For the text-containing cell, return its midpoint in (x, y) coordinate format. 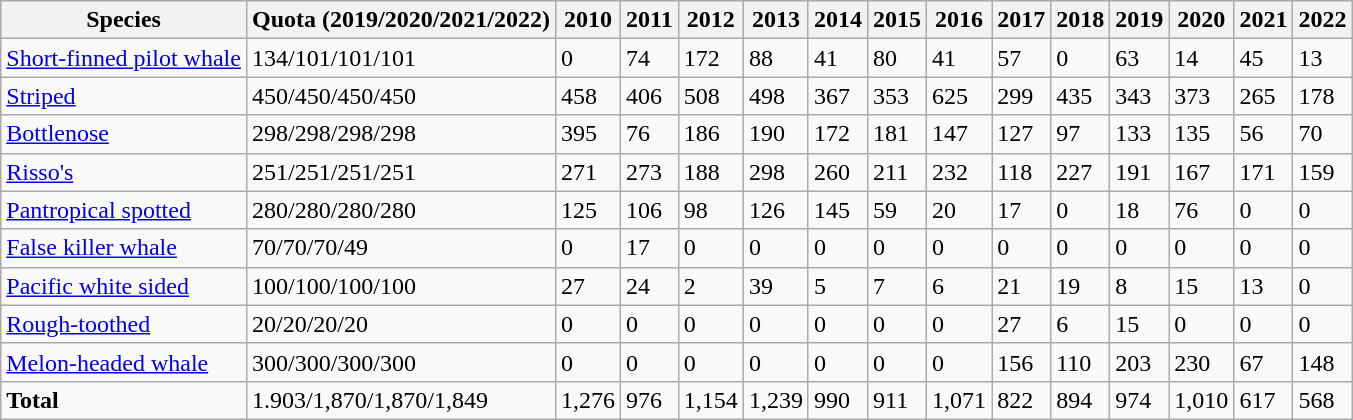
2018 (1080, 20)
406 (650, 96)
125 (588, 210)
70/70/70/49 (400, 248)
435 (1080, 96)
Pantropical spotted (124, 210)
100/100/100/100 (400, 286)
147 (960, 134)
232 (960, 172)
70 (1322, 134)
2 (710, 286)
19 (1080, 286)
976 (650, 400)
395 (588, 134)
56 (1264, 134)
298 (776, 172)
498 (776, 96)
133 (1140, 134)
118 (1022, 172)
343 (1140, 96)
145 (838, 210)
251/251/251/251 (400, 172)
20/20/20/20 (400, 324)
Pacific white sided (124, 286)
126 (776, 210)
74 (650, 58)
8 (1140, 286)
2010 (588, 20)
24 (650, 286)
625 (960, 96)
80 (898, 58)
188 (710, 172)
2016 (960, 20)
Quota (2019/2020/2021/2022) (400, 20)
190 (776, 134)
2014 (838, 20)
7 (898, 286)
822 (1022, 400)
230 (1202, 362)
Striped (124, 96)
2020 (1202, 20)
167 (1202, 172)
57 (1022, 58)
134/101/101/101 (400, 58)
211 (898, 172)
508 (710, 96)
1,154 (710, 400)
2021 (1264, 20)
273 (650, 172)
59 (898, 210)
990 (838, 400)
186 (710, 134)
1,239 (776, 400)
1,276 (588, 400)
2022 (1322, 20)
Short-finned pilot whale (124, 58)
1,010 (1202, 400)
227 (1080, 172)
171 (1264, 172)
353 (898, 96)
97 (1080, 134)
203 (1140, 362)
299 (1022, 96)
127 (1022, 134)
Risso's (124, 172)
911 (898, 400)
260 (838, 172)
458 (588, 96)
135 (1202, 134)
88 (776, 58)
280/280/280/280 (400, 210)
191 (1140, 172)
178 (1322, 96)
298/298/298/298 (400, 134)
568 (1322, 400)
2013 (776, 20)
False killer whale (124, 248)
14 (1202, 58)
271 (588, 172)
265 (1264, 96)
148 (1322, 362)
98 (710, 210)
450/450/450/450 (400, 96)
106 (650, 210)
18 (1140, 210)
1,071 (960, 400)
181 (898, 134)
67 (1264, 362)
894 (1080, 400)
2012 (710, 20)
Melon-headed whale (124, 362)
110 (1080, 362)
2011 (650, 20)
Rough-toothed (124, 324)
Total (124, 400)
974 (1140, 400)
159 (1322, 172)
63 (1140, 58)
156 (1022, 362)
2019 (1140, 20)
367 (838, 96)
21 (1022, 286)
2015 (898, 20)
2017 (1022, 20)
45 (1264, 58)
1.903/1,870/1,870/1,849 (400, 400)
Bottlenose (124, 134)
Species (124, 20)
20 (960, 210)
39 (776, 286)
617 (1264, 400)
5 (838, 286)
373 (1202, 96)
300/300/300/300 (400, 362)
